Detect which cell encompasses the target text, then output its [X, Y] center coordinate. 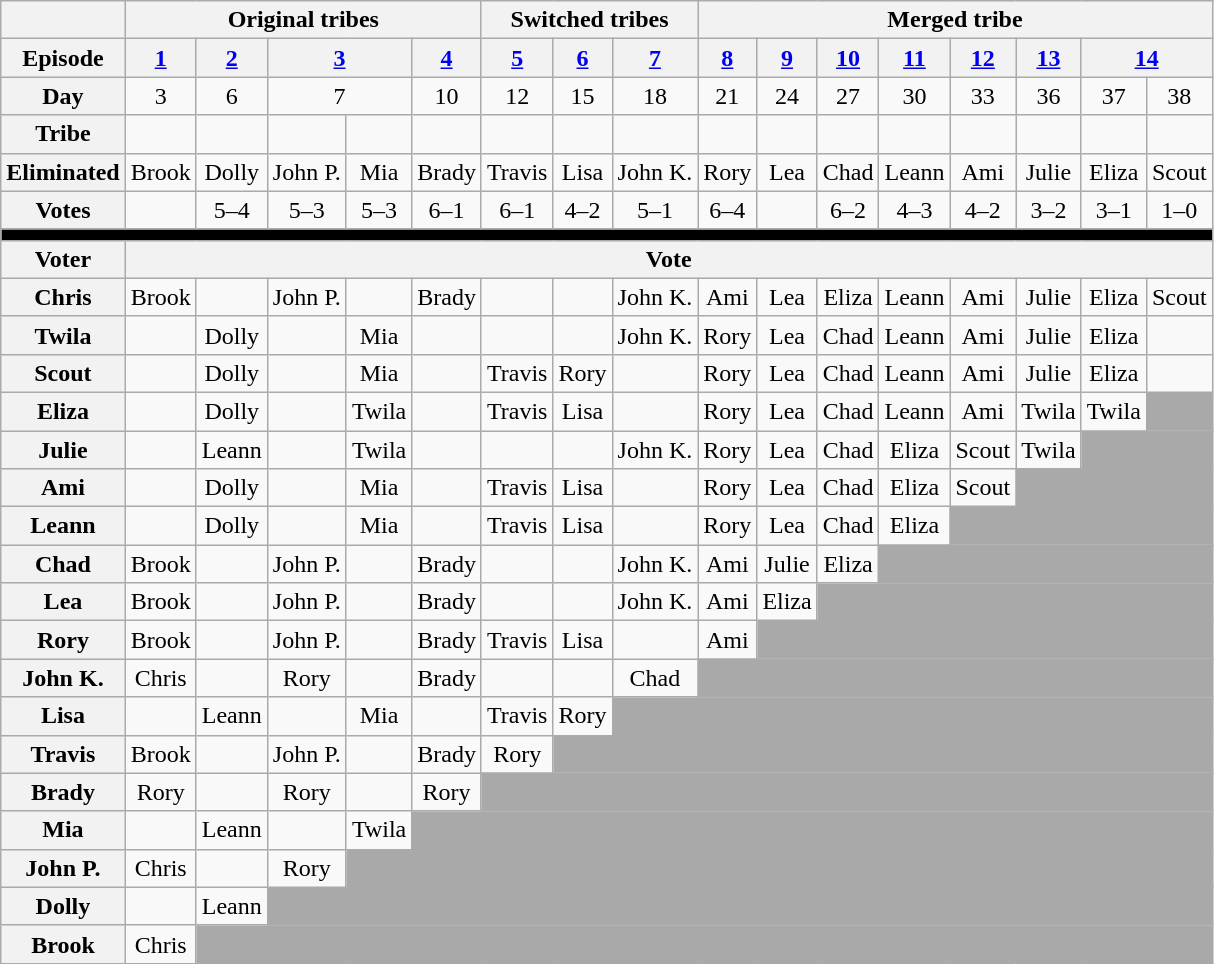
5–1 [655, 210]
3–1 [1114, 210]
18 [655, 96]
1 [160, 58]
33 [983, 96]
5 [517, 58]
Switched tribes [589, 20]
3–2 [1048, 210]
37 [1114, 96]
14 [1146, 58]
21 [728, 96]
27 [848, 96]
Tribe [63, 134]
Day [63, 96]
38 [1179, 96]
1–0 [1179, 210]
24 [787, 96]
Vote [668, 259]
Original tribes [303, 20]
13 [1048, 58]
Votes [63, 210]
Merged tribe [955, 20]
8 [728, 58]
5–4 [232, 210]
Voter [63, 259]
4 [447, 58]
11 [914, 58]
15 [582, 96]
2 [232, 58]
6–4 [728, 210]
Episode [63, 58]
4–3 [914, 210]
30 [914, 96]
9 [787, 58]
6–2 [848, 210]
Eliminated [63, 172]
36 [1048, 96]
